Search for the cell housing the specified text and yield its [X, Y] center coordinate. 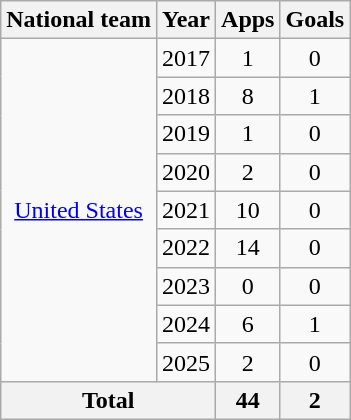
2021 [186, 210]
Total [108, 400]
National team [79, 20]
2023 [186, 286]
14 [248, 248]
United States [79, 210]
6 [248, 324]
2017 [186, 58]
2018 [186, 96]
2020 [186, 172]
Year [186, 20]
44 [248, 400]
10 [248, 210]
2025 [186, 362]
Goals [315, 20]
2022 [186, 248]
Apps [248, 20]
2024 [186, 324]
8 [248, 96]
2019 [186, 134]
